Return [x, y] of the center of cell containing provided text 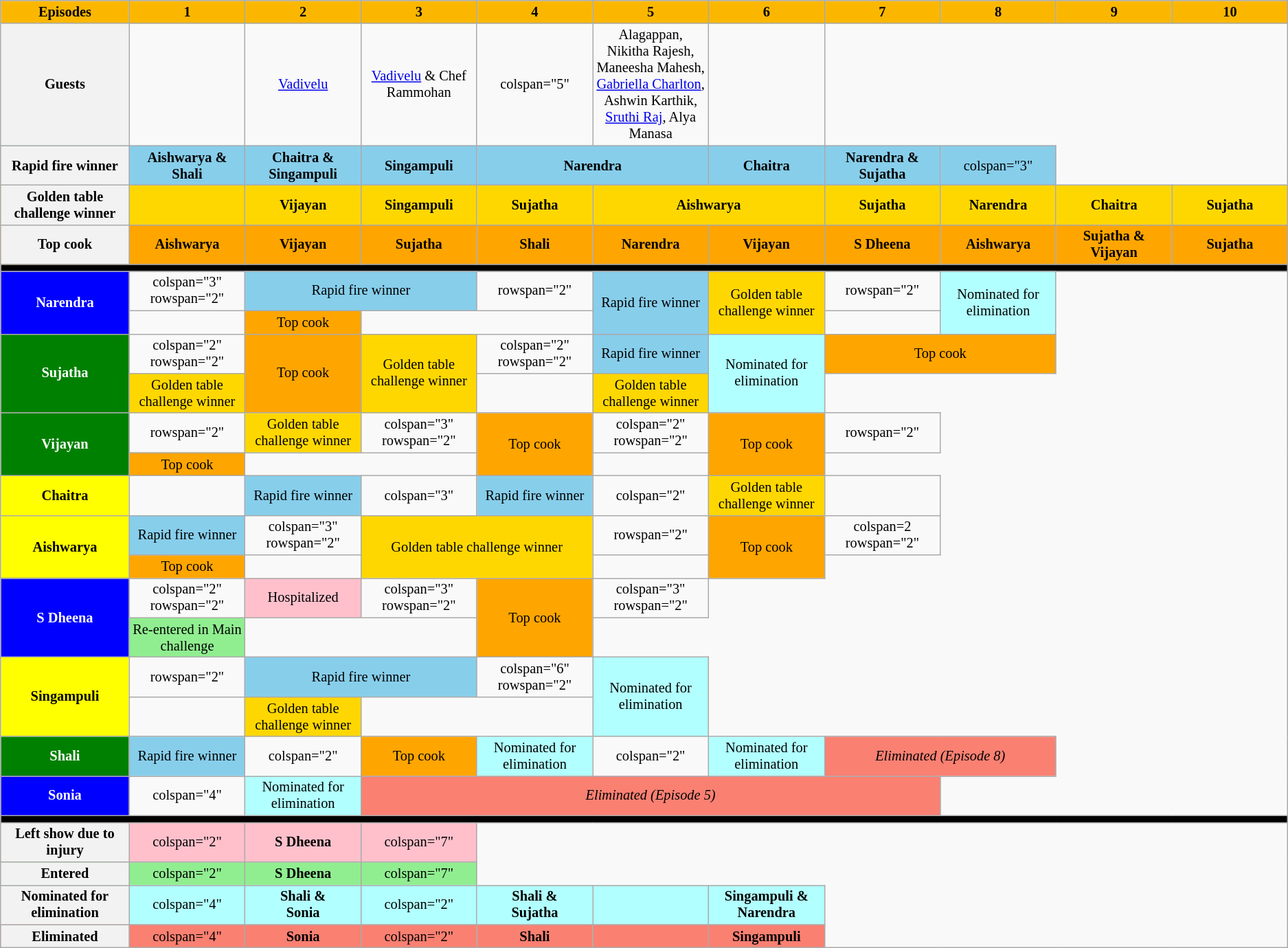
Left show due to injury [65, 842]
Guests [65, 84]
colspan="5" [534, 84]
5 [651, 12]
4 [534, 12]
Re-entered in Main challenge [187, 637]
9 [1114, 12]
Shali &Sujatha [534, 905]
7 [882, 12]
Entered [65, 873]
Hospitalized [304, 598]
colspan=2 rowspan="2" [882, 535]
Aishwarya &Shali [187, 166]
1 [187, 12]
Shali &Sonia [304, 905]
Eliminated (Episode 8) [940, 756]
2 [304, 12]
8 [999, 12]
Vadivelu & Chef Rammohan [419, 84]
Vadivelu [304, 84]
Narendra &Sujatha [882, 166]
Episodes [65, 12]
Eliminated [65, 936]
Chaitra &Singampuli [304, 166]
colspan="6" rowspan="2" [534, 677]
Eliminated (Episode 5) [650, 795]
Singampuli &Narendra [767, 905]
3 [419, 12]
6 [767, 12]
Alagappan, Nikitha Rajesh, Maneesha Mahesh, Gabriella Charlton, Ashwin Karthik, Sruthi Raj, Alya Manasa [651, 84]
Sujatha &Vijayan [1114, 245]
10 [1230, 12]
